Capture the cell that displays the provided text and extract its [X, Y] central coordinate. 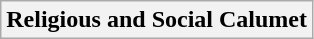
Religious and Social Calumet [157, 20]
